Return the (X, Y) coordinate for the center point of the cell that contains the specified text.  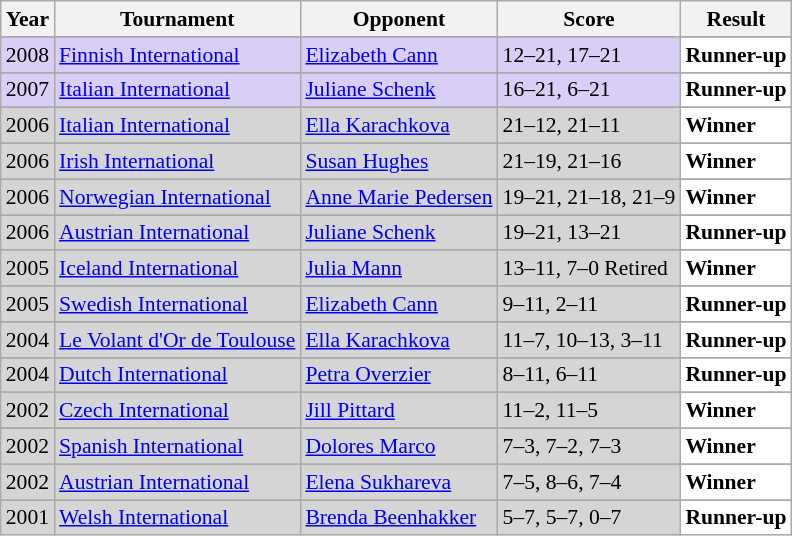
21–12, 21–11 (590, 126)
Swedish International (177, 304)
Tournament (177, 19)
Iceland International (177, 269)
8–11, 6–11 (590, 375)
Brenda Beenhakker (398, 518)
Result (736, 19)
Norwegian International (177, 197)
2008 (28, 55)
5–7, 5–7, 0–7 (590, 518)
7–3, 7–2, 7–3 (590, 447)
11–7, 10–13, 3–11 (590, 340)
16–21, 6–21 (590, 90)
Czech International (177, 411)
Elena Sukhareva (398, 482)
Finnish International (177, 55)
13–11, 7–0 Retired (590, 269)
19–21, 13–21 (590, 233)
Spanish International (177, 447)
Score (590, 19)
Julia Mann (398, 269)
11–2, 11–5 (590, 411)
Anne Marie Pedersen (398, 197)
Le Volant d'Or de Toulouse (177, 340)
Susan Hughes (398, 162)
Welsh International (177, 518)
21–19, 21–16 (590, 162)
19–21, 21–18, 21–9 (590, 197)
2007 (28, 90)
Jill Pittard (398, 411)
Dutch International (177, 375)
Petra Overzier (398, 375)
9–11, 2–11 (590, 304)
Dolores Marco (398, 447)
7–5, 8–6, 7–4 (590, 482)
Opponent (398, 19)
2001 (28, 518)
Year (28, 19)
Irish International (177, 162)
12–21, 17–21 (590, 55)
